Determine the (X, Y) coordinate at the center of the cell enclosing the given text.  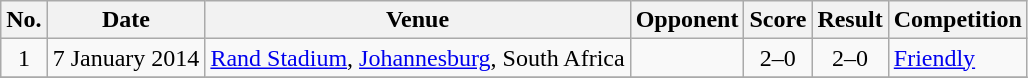
Venue (418, 20)
Opponent (687, 20)
Score (778, 20)
Competition (958, 20)
1 (24, 58)
Date (126, 20)
Friendly (958, 58)
Rand Stadium, Johannesburg, South Africa (418, 58)
7 January 2014 (126, 58)
No. (24, 20)
Result (850, 20)
